Find where the given text appears and provide that cell's center as (x, y) coordinate. 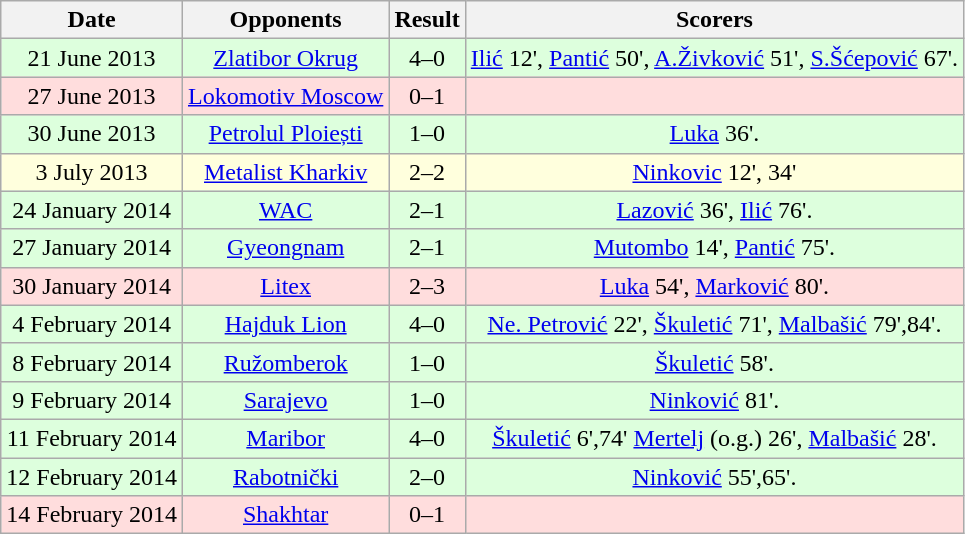
21 June 2013 (92, 58)
Škuletić 58'. (714, 362)
Ninkovic 12', 34' (714, 172)
2–3 (427, 286)
Litex (285, 286)
Rabotnički (285, 477)
27 January 2014 (92, 248)
Shakhtar (285, 515)
Mutombo 14', Pantić 75'. (714, 248)
Petrolul Ploiești (285, 134)
2–0 (427, 477)
Scorers (714, 20)
Sarajevo (285, 400)
24 January 2014 (92, 210)
Date (92, 20)
9 February 2014 (92, 400)
30 January 2014 (92, 286)
27 June 2013 (92, 96)
Result (427, 20)
11 February 2014 (92, 438)
Ilić 12', Pantić 50', A.Živković 51', S.Šćepović 67'. (714, 58)
8 February 2014 (92, 362)
2–2 (427, 172)
Lokomotiv Moscow (285, 96)
Zlatibor Okrug (285, 58)
Škuletić 6',74' Mertelj (o.g.) 26', Malbašić 28'. (714, 438)
Lazović 36', Ilić 76'. (714, 210)
Ružomberok (285, 362)
Metalist Kharkiv (285, 172)
Ninković 55',65'. (714, 477)
Ne. Petrović 22', Škuletić 71', Malbašić 79',84'. (714, 324)
WAC (285, 210)
Hajduk Lion (285, 324)
Gyeongnam (285, 248)
4 February 2014 (92, 324)
30 June 2013 (92, 134)
Luka 54', Marković 80'. (714, 286)
Ninković 81'. (714, 400)
14 February 2014 (92, 515)
12 February 2014 (92, 477)
3 July 2013 (92, 172)
Maribor (285, 438)
Opponents (285, 20)
Luka 36'. (714, 134)
